Locate the cell with the specified text and output its (x, y) center coordinate. 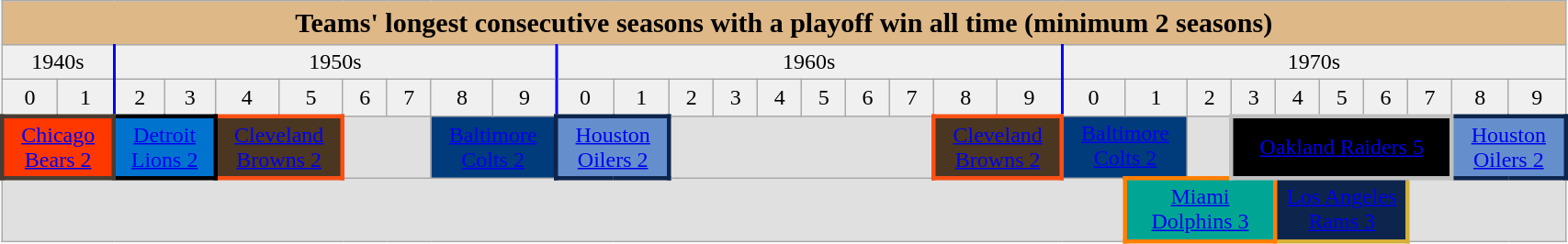
Detroit Lions 2 (164, 147)
Chicago Bears 2 (58, 147)
Teams' longest consecutive seasons with a playoff win all time (minimum 2 seasons) (784, 23)
1940s (58, 62)
1960s (809, 62)
1950s (334, 62)
Los Angeles Rams 3 (1342, 209)
1970s (1314, 62)
Miami Dolphins 3 (1200, 209)
Oakland Raiders 5 (1342, 147)
